Output the (x, y) coordinate of the center of the cell containing the given text.  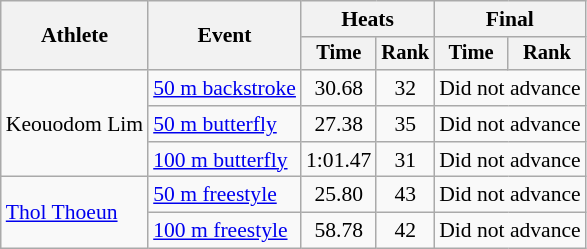
35 (405, 124)
42 (405, 231)
43 (405, 195)
Final (510, 19)
Heats (368, 19)
100 m freestyle (224, 231)
Athlete (74, 36)
100 m butterfly (224, 160)
Thol Thoeun (74, 212)
Event (224, 36)
Keouodom Lim (74, 124)
31 (405, 160)
58.78 (338, 231)
1:01.47 (338, 160)
30.68 (338, 88)
50 m freestyle (224, 195)
50 m butterfly (224, 124)
50 m backstroke (224, 88)
27.38 (338, 124)
32 (405, 88)
25.80 (338, 195)
